Find where the given text appears and provide that cell's center as (X, Y) coordinate. 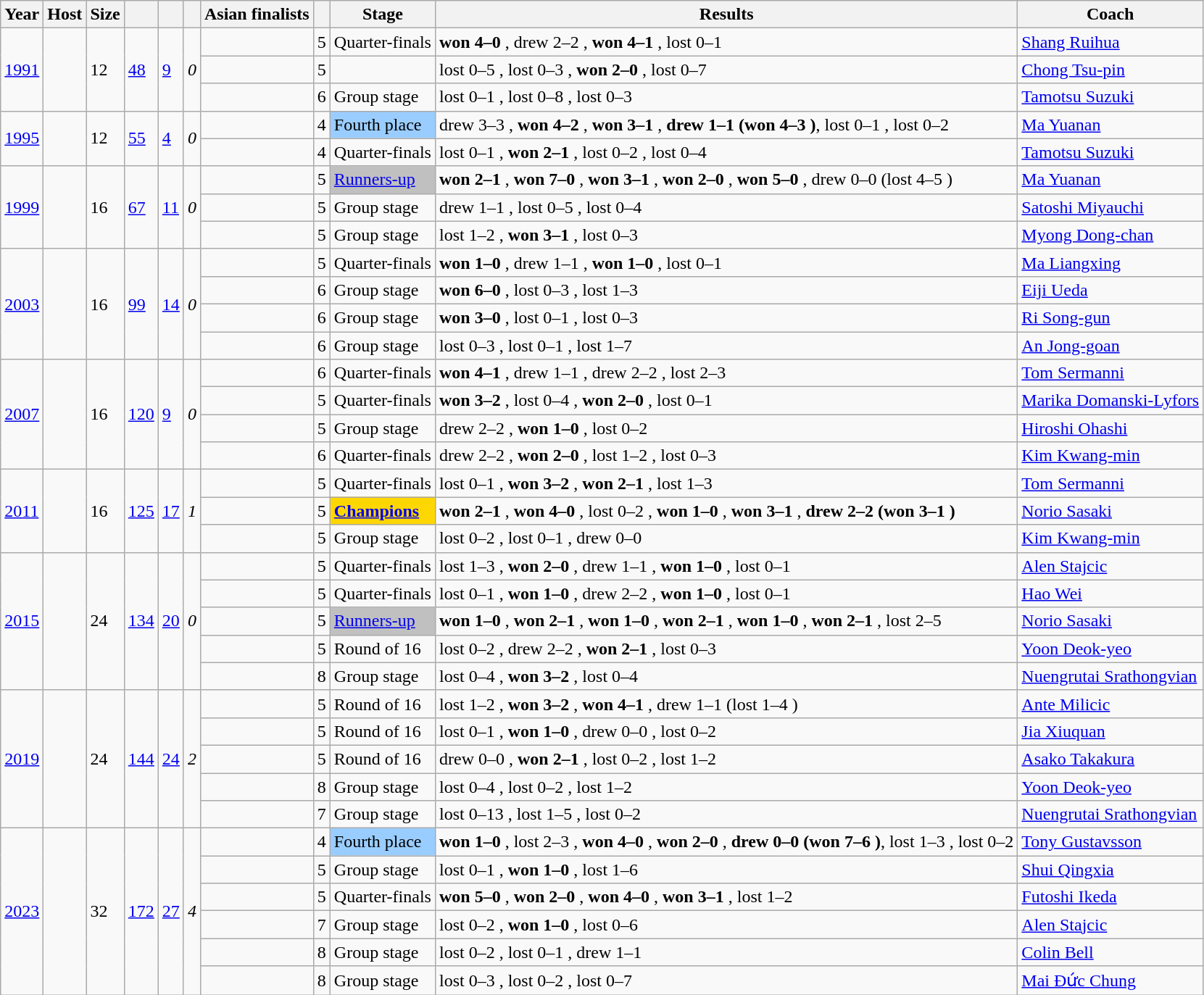
48 (141, 70)
2003 (22, 304)
won 3–2 , lost 0–4 , won 2–0 , lost 0–1 (726, 401)
Shang Ruihua (1110, 42)
won 4–1 , drew 1–1 , drew 2–2 , lost 2–3 (726, 373)
lost 0–1 , lost 0–8 , lost 0–3 (726, 97)
lost 1–2 , won 3–2 , won 4–1 , drew 1–1 (lost 1–4 ) (726, 704)
Ante Milicic (1110, 704)
Chong Tsu-pin (1110, 70)
lost 0–2 , drew 2–2 , won 2–1 , lost 0–3 (726, 649)
Mai Đức Chung (1110, 981)
55 (141, 138)
lost 1–3 , won 2–0 , drew 1–1 , won 1–0 , lost 0–1 (726, 566)
lost 0–1 , won 3–2 , won 2–1 , lost 1–3 (726, 483)
won 6–0 , lost 0–3 , lost 1–3 (726, 290)
lost 1–2 , won 3–1 , lost 0–3 (726, 235)
2023 (22, 912)
134 (141, 621)
120 (141, 415)
lost 0–3 , lost 0–2 , lost 0–7 (726, 981)
2011 (22, 511)
Ma Liangxing (1110, 262)
1991 (22, 70)
14 (171, 304)
lost 0–1 , won 1–0 , drew 0–0 , lost 0–2 (726, 731)
won 5–0 , won 2–0 , won 4–0 , won 3–1 , lost 1–2 (726, 897)
lost 0–3 , lost 0–1 , lost 1–7 (726, 346)
67 (141, 207)
drew 0–0 , won 2–1 , lost 0–2 , lost 1–2 (726, 759)
1995 (22, 138)
99 (141, 304)
Satoshi Miyauchi (1110, 207)
lost 0–2 , lost 0–1 , drew 1–1 (726, 952)
Size (105, 14)
144 (141, 759)
won 2–1 , won 7–0 , won 3–1 , won 2–0 , won 5–0 , drew 0–0 (lost 4–5 ) (726, 180)
Marika Domanski-Lyfors (1110, 401)
drew 3–3 , won 4–2 , won 3–1 , drew 1–1 (won 4–3 ), lost 0–1 , lost 0–2 (726, 125)
Year (22, 14)
lost 0–1 , won 1–0 , lost 1–6 (726, 870)
drew 1–1 , lost 0–5 , lost 0–4 (726, 207)
Champions (383, 511)
Asako Takakura (1110, 759)
125 (141, 511)
Jia Xiuquan (1110, 731)
lost 0–13 , lost 1–5 , lost 0–2 (726, 815)
An Jong-goan (1110, 346)
Hao Wei (1110, 594)
drew 2–2 , won 2–0 , lost 1–2 , lost 0–3 (726, 456)
lost 0–5 , lost 0–3 , won 2–0 , lost 0–7 (726, 70)
17 (171, 511)
Colin Bell (1110, 952)
Myong Dong-chan (1110, 235)
Futoshi Ikeda (1110, 897)
drew 2–2 , won 1–0 , lost 0–2 (726, 428)
Coach (1110, 14)
lost 0–1 , won 1–0 , drew 2–2 , won 1–0 , lost 0–1 (726, 594)
Asian finalists (257, 14)
lost 0–4 , won 3–2 , lost 0–4 (726, 676)
won 4–0 , drew 2–2 , won 4–1 , lost 0–1 (726, 42)
172 (141, 912)
2007 (22, 415)
1 (191, 511)
2 (191, 759)
11 (171, 207)
27 (171, 912)
Host (65, 14)
lost 0–2 , lost 0–1 , drew 0–0 (726, 538)
lost 0–1 , won 2–1 , lost 0–2 , lost 0–4 (726, 152)
won 1–0 , drew 1–1 , won 1–0 , lost 0–1 (726, 262)
Tony Gustavsson (1110, 842)
lost 0–4 , lost 0–2 , lost 1–2 (726, 786)
won 1–0 , won 2–1 , won 1–0 , won 2–1 , won 1–0 , won 2–1 , lost 2–5 (726, 621)
Shui Qingxia (1110, 870)
1999 (22, 207)
Stage (383, 14)
Ri Song-gun (1110, 317)
Hiroshi Ohashi (1110, 428)
20 (171, 621)
Results (726, 14)
32 (105, 912)
2019 (22, 759)
Eiji Ueda (1110, 290)
won 1–0 , lost 2–3 , won 4–0 , won 2–0 , drew 0–0 (won 7–6 ), lost 1–3 , lost 0–2 (726, 842)
won 3–0 , lost 0–1 , lost 0–3 (726, 317)
2015 (22, 621)
lost 0–2 , won 1–0 , lost 0–6 (726, 925)
won 2–1 , won 4–0 , lost 0–2 , won 1–0 , won 3–1 , drew 2–2 (won 3–1 ) (726, 511)
